Capture the cell that displays the provided text and extract its (X, Y) central coordinate. 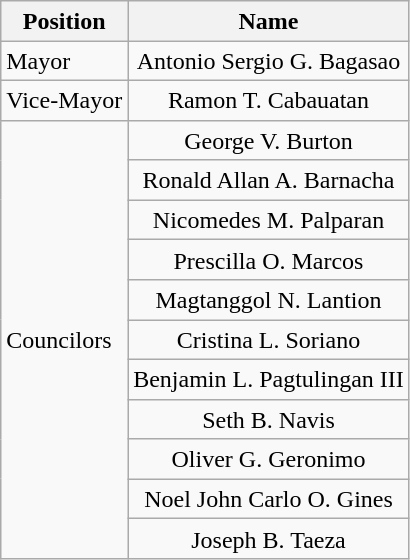
Antonio Sergio G. Bagasao (269, 61)
Seth B. Navis (269, 419)
Noel John Carlo O. Gines (269, 499)
Oliver G. Geronimo (269, 459)
Joseph B. Taeza (269, 539)
Prescilla O. Marcos (269, 260)
Ronald Allan A. Barnacha (269, 180)
Councilors (64, 339)
Nicomedes M. Palparan (269, 220)
Cristina L. Soriano (269, 340)
Name (269, 21)
Ramon T. Cabauatan (269, 100)
Benjamin L. Pagtulingan III (269, 379)
Magtanggol N. Lantion (269, 300)
George V. Burton (269, 140)
Vice-Mayor (64, 100)
Position (64, 21)
Mayor (64, 61)
